Capture the cell that displays the provided text and extract its (X, Y) central coordinate. 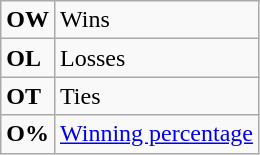
OL (28, 58)
Ties (156, 96)
Winning percentage (156, 134)
OW (28, 20)
Losses (156, 58)
OT (28, 96)
Wins (156, 20)
O% (28, 134)
